Capture the cell that displays the provided text and extract its (x, y) central coordinate. 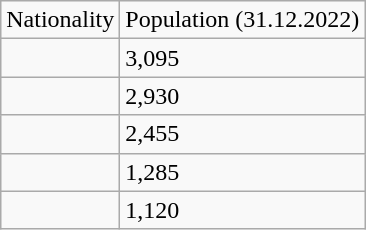
3,095 (242, 58)
Population (31.12.2022) (242, 20)
1,285 (242, 172)
2,930 (242, 96)
1,120 (242, 210)
Nationality (60, 20)
2,455 (242, 134)
